Pinpoint the cell where the given text exists, returning its [x, y] midpoint coordinate. 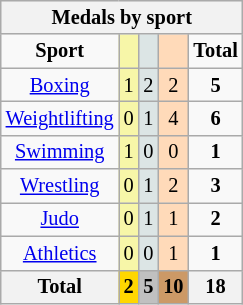
Athletics [60, 253]
6 [215, 118]
Sport [60, 51]
Weightlifting [60, 118]
Wrestling [60, 186]
10 [173, 287]
Boxing [60, 85]
Judo [60, 219]
Medals by sport [122, 17]
18 [215, 287]
4 [173, 118]
Swimming [60, 152]
3 [215, 186]
